Find where the given text appears and provide that cell's center as [x, y] coordinate. 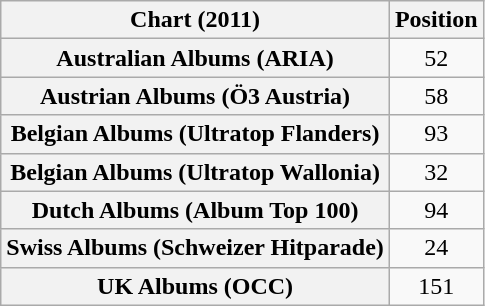
151 [436, 286]
32 [436, 172]
Australian Albums (ARIA) [196, 58]
Dutch Albums (Album Top 100) [196, 210]
Belgian Albums (Ultratop Wallonia) [196, 172]
58 [436, 96]
52 [436, 58]
24 [436, 248]
Austrian Albums (Ö3 Austria) [196, 96]
93 [436, 134]
Chart (2011) [196, 20]
Belgian Albums (Ultratop Flanders) [196, 134]
94 [436, 210]
Position [436, 20]
Swiss Albums (Schweizer Hitparade) [196, 248]
UK Albums (OCC) [196, 286]
